Scan for the cell matching the given text and deliver its (x, y) coordinate at center. 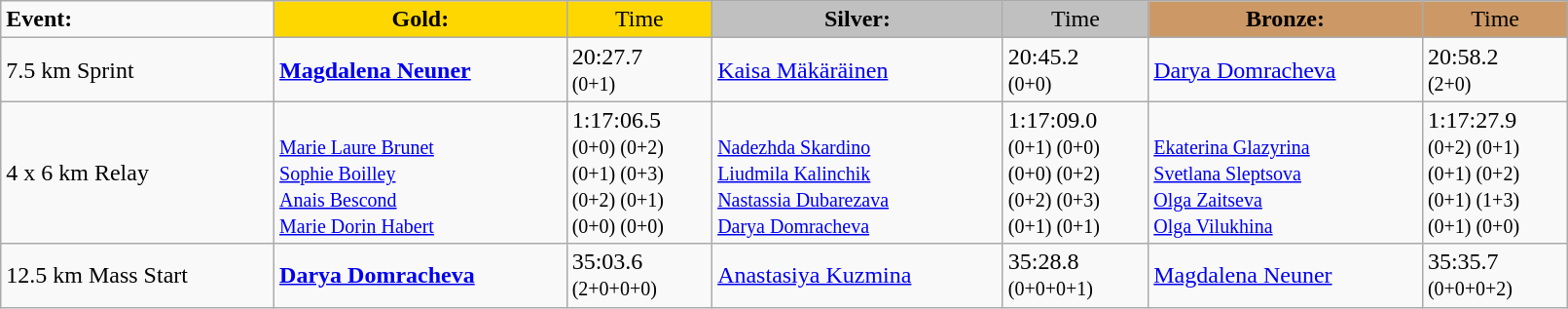
20:58.2(2+0) (1495, 70)
1:17:06.5(0+0) (0+2)(0+1) (0+3)(0+2) (0+1)(0+0) (0+0) (638, 173)
4 x 6 km Relay (138, 173)
Marie Laure BrunetSophie BoilleyAnais BescondMarie Dorin Habert (420, 173)
Silver: (858, 19)
1:17:27.9(0+2) (0+1)(0+1) (0+2)(0+1) (1+3)(0+1) (0+0) (1495, 173)
1:17:09.0(0+1) (0+0)(0+0) (0+2)(0+2) (0+3)(0+1) (0+1) (1075, 173)
7.5 km Sprint (138, 70)
20:45.2(0+0) (1075, 70)
Event: (138, 19)
Bronze: (1286, 19)
35:28.8(0+0+0+1) (1075, 275)
35:03.6(2+0+0+0) (638, 275)
20:27.7(0+1) (638, 70)
Kaisa Mäkäräinen (858, 70)
Anastasiya Kuzmina (858, 275)
12.5 km Mass Start (138, 275)
Ekaterina GlazyrinaSvetlana SleptsovaOlga ZaitsevaOlga Vilukhina (1286, 173)
35:35.7(0+0+0+2) (1495, 275)
Gold: (420, 19)
Nadezhda SkardinoLiudmila KalinchikNastassia DubarezavaDarya Domracheva (858, 173)
